Output the [x, y] coordinate of the center of the cell containing the given text.  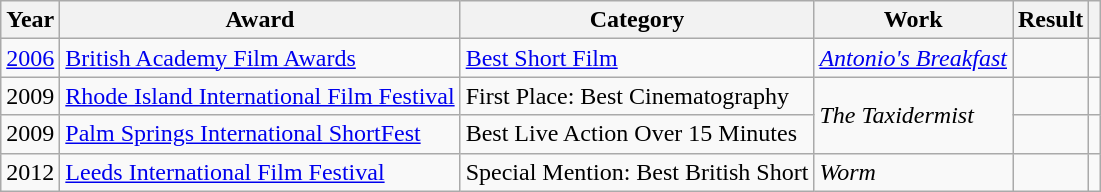
Category [637, 20]
Leeds International Film Festival [260, 172]
Year [30, 20]
Work [914, 20]
The Taxidermist [914, 115]
Worm [914, 172]
Antonio's Breakfast [914, 58]
First Place: Best Cinematography [637, 96]
Award [260, 20]
British Academy Film Awards [260, 58]
Palm Springs International ShortFest [260, 134]
Best Short Film [637, 58]
2012 [30, 172]
Result [1050, 20]
Best Live Action Over 15 Minutes [637, 134]
Special Mention: Best British Short [637, 172]
Rhode Island International Film Festival [260, 96]
2006 [30, 58]
